From the cell containing the given text, extract its center point as [x, y] coordinate. 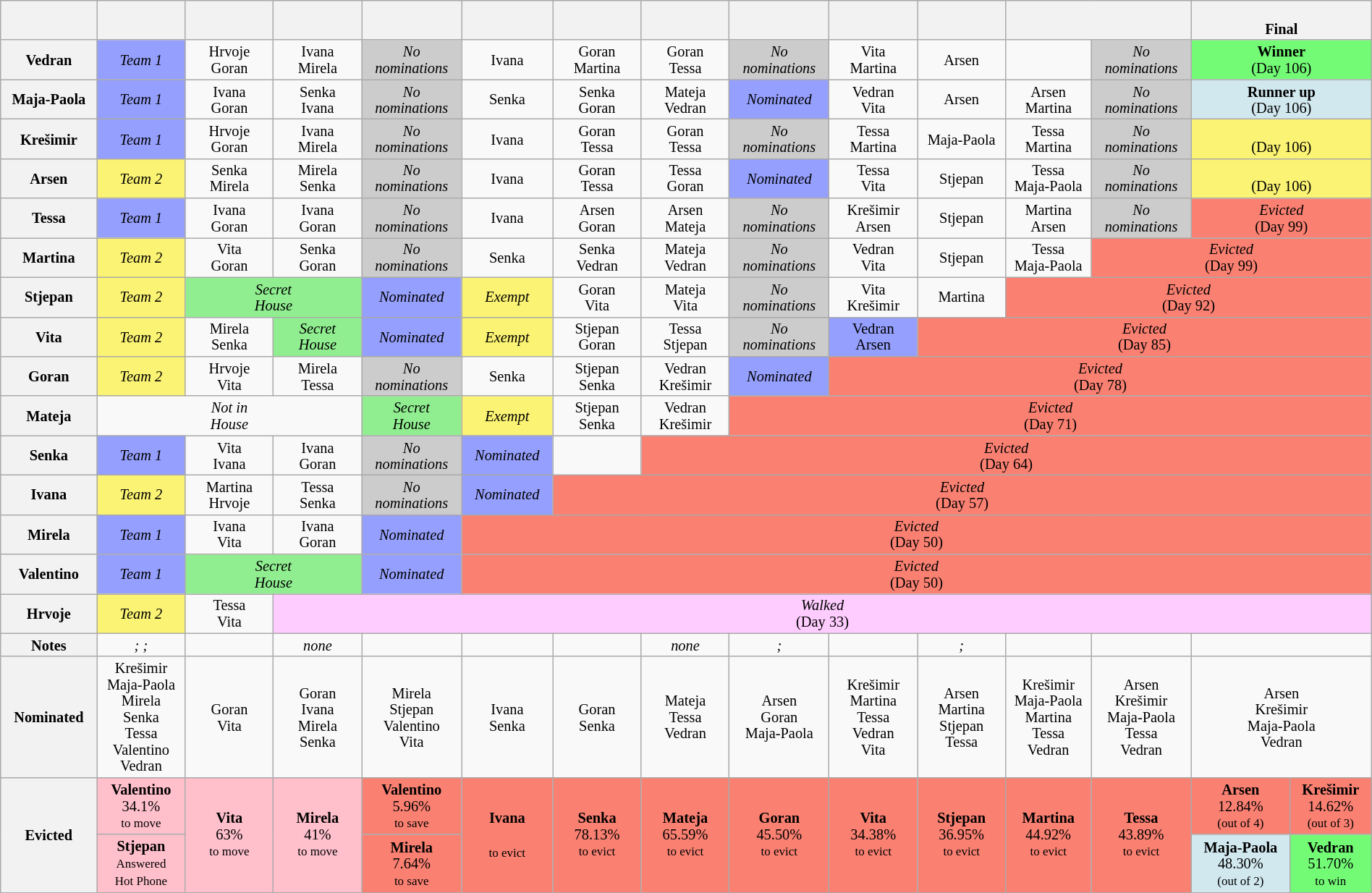
Mirela41% to move [318, 835]
Krešimir14.62%(out of 3) [1330, 806]
Evicted(Day 85) [1145, 337]
Winner(Day 106) [1281, 59]
Vita63% to move [229, 835]
Final [1281, 20]
Evicted [49, 835]
Mateja [49, 415]
Goran45.50% to evict [779, 835]
Mirela7.64%to save [412, 863]
Ivanato evict [507, 835]
Vedran [49, 59]
Evicted(Day 92) [1189, 297]
TessaGoran [685, 178]
GoranMartina [597, 59]
Evicted(Day 78) [1101, 376]
KrešimirArsen [873, 219]
Tessa [49, 219]
TessaSenka [318, 495]
KrešimirMaja-PaolaMartinaTessaVedran [1049, 716]
GoranSenka [597, 716]
StjepanAnsweredHot Phone [141, 863]
Valentino5.96%to save [412, 806]
VitaIvana [229, 456]
SenkaMirela [229, 178]
Mateja65.59% to evict [685, 835]
Valentino34.1%to move [141, 806]
Runner up(Day 106) [1281, 100]
Evicted(Day 64) [1006, 456]
Vita34.38% to evict [873, 835]
MirelaTessa [318, 376]
VitaKrešimir [873, 297]
Arsen12.84%(out of 4) [1240, 806]
ArsenKrešimirMaja-PaolaVedran [1281, 716]
Goran [49, 376]
MartinaArsen [1049, 219]
Evicted(Day 71) [1051, 415]
; ; [141, 645]
Senka78.13%to evict [597, 835]
Vedran51.70%to win [1330, 863]
IvanaSenka [507, 716]
VitaGoran [229, 258]
Martina44.92% to evict [1049, 835]
ArsenMateja [685, 219]
Valentino [49, 575]
KrešimirMaja-PaolaMirelaSenkaTessaValentinoVedran [141, 716]
IvanaVita [229, 534]
VitaMartina [873, 59]
Krešimir [49, 139]
Maja-Paola48.30%(out of 2) [1240, 863]
StjepanGoran [597, 337]
Not in House [229, 415]
Evicted(Day 57) [962, 495]
Hrvoje [49, 614]
TessaStjepan [685, 337]
GoranIvanaMirelaSenka [318, 716]
Vita [49, 337]
Stjepan36.95% to evict [962, 835]
Tessa43.89%to evict [1142, 835]
MirelaStjepanValentinoVita [412, 716]
Walked(Day 33) [822, 614]
ArsenGoran [597, 219]
HrvojeVita [229, 376]
VedranArsen [873, 337]
KrešimirMartinaTessaVedranVita [873, 716]
Notes [49, 645]
SenkaVedran [597, 258]
ArsenGoranMaja-Paola [779, 716]
MartinaHrvoje [229, 495]
SenkaIvana [318, 100]
ArsenMartina [1049, 100]
Mirela [49, 534]
MatejaVita [685, 297]
ArsenMartinaStjepanTessa [962, 716]
MatejaTessaVedran [685, 716]
ArsenKrešimirMaja-PaolaTessaVedran [1142, 716]
